Pinpoint the cell where the given text exists, returning its (x, y) midpoint coordinate. 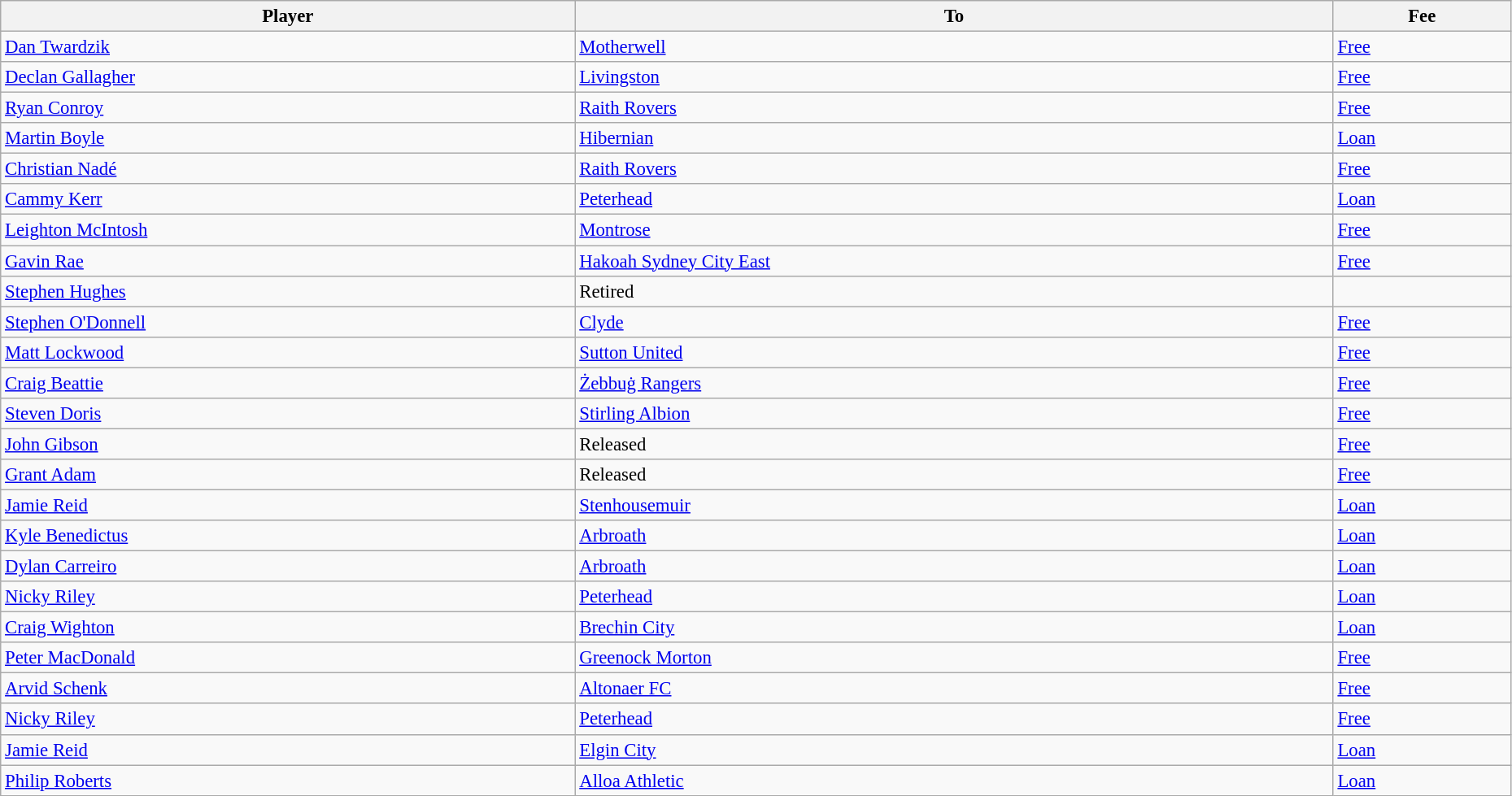
Craig Wighton (288, 628)
Greenock Morton (954, 658)
Stirling Albion (954, 414)
John Gibson (288, 444)
Retired (954, 291)
Stenhousemuir (954, 505)
Livingston (954, 77)
Stephen Hughes (288, 291)
Ryan Conroy (288, 108)
Craig Beattie (288, 383)
Player (288, 16)
To (954, 16)
Żebbuġ Rangers (954, 383)
Stephen O'Donnell (288, 322)
Matt Lockwood (288, 352)
Christian Nadé (288, 169)
Altonaer FC (954, 689)
Leighton McIntosh (288, 230)
Brechin City (954, 628)
Alloa Athletic (954, 781)
Hakoah Sydney City East (954, 261)
Martin Boyle (288, 138)
Grant Adam (288, 475)
Dan Twardzik (288, 47)
Arvid Schenk (288, 689)
Philip Roberts (288, 781)
Sutton United (954, 352)
Dylan Carreiro (288, 567)
Hibernian (954, 138)
Elgin City (954, 750)
Steven Doris (288, 414)
Declan Gallagher (288, 77)
Kyle Benedictus (288, 536)
Montrose (954, 230)
Gavin Rae (288, 261)
Fee (1422, 16)
Cammy Kerr (288, 199)
Clyde (954, 322)
Motherwell (954, 47)
Peter MacDonald (288, 658)
